Extract the [x, y] coordinate from the center of the cell holding the provided text.  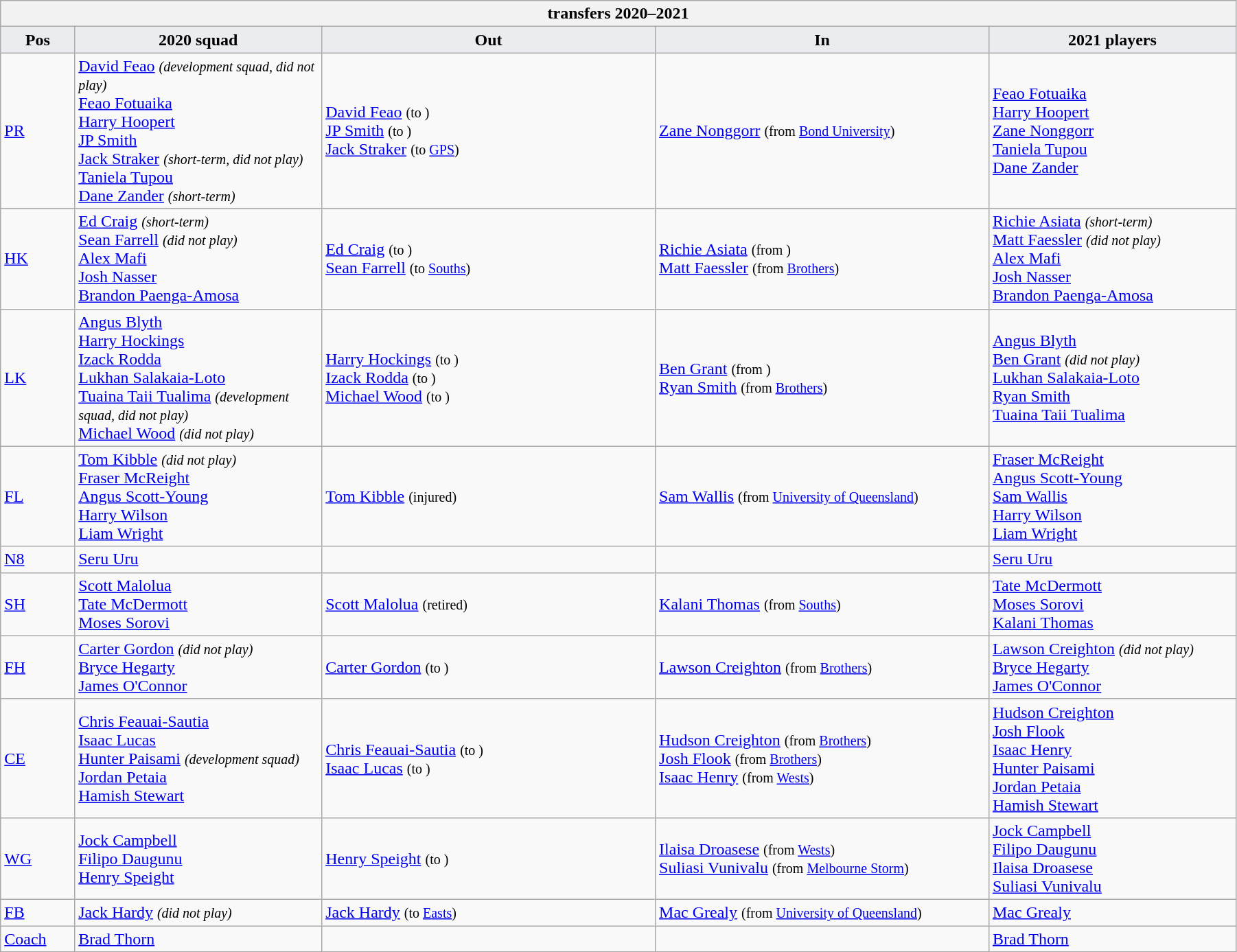
2021 players [1112, 40]
Jack Hardy (to Easts) [489, 912]
Jock Campbell Filipo Daugunu Ilaisa Droasese Suliasi Vunivalu [1112, 858]
Pos [38, 40]
CE [38, 758]
Henry Speight (to ) [489, 858]
Hudson Creighton Josh Flook Isaac Henry Hunter Paisami Jordan Petaia Hamish Stewart [1112, 758]
Kalani Thomas (from Souths) [822, 604]
HK [38, 259]
Ilaisa Droasese (from Wests) Suliasi Vunivalu (from Melbourne Storm) [822, 858]
Scott Malolua Tate McDermott Moses Sorovi [198, 604]
Carter Gordon (did not play) Bryce Hegarty James O'Connor [198, 667]
LK [38, 378]
In [822, 40]
Lawson Creighton (from Brothers) [822, 667]
PR [38, 130]
Carter Gordon (to ) [489, 667]
Harry Hockings (to ) Izack Rodda (to ) Michael Wood (to ) [489, 378]
transfers 2020–2021 [618, 14]
Ed Craig (short-term) Sean Farrell (did not play) Alex Mafi Josh Nasser Brandon Paenga-Amosa [198, 259]
Tom Kibble (did not play) Fraser McReight Angus Scott-Young Harry Wilson Liam Wright [198, 496]
Angus Blyth Harry Hockings Izack Rodda Lukhan Salakaia-Loto Tuaina Taii Tualima (development squad, did not play) Michael Wood (did not play) [198, 378]
Out [489, 40]
Jock Campbell Filipo Daugunu Henry Speight [198, 858]
FH [38, 667]
Angus Blyth Ben Grant (did not play) Lukhan Salakaia-Loto Ryan Smith Tuaina Taii Tualima [1112, 378]
Feao Fotuaika Harry Hoopert Zane Nonggorr Taniela Tupou Dane Zander [1112, 130]
Scott Malolua (retired) [489, 604]
David Feao (to ) JP Smith (to ) Jack Straker (to GPS) [489, 130]
Ben Grant (from ) Ryan Smith (from Brothers) [822, 378]
Coach [38, 938]
Jack Hardy (did not play) [198, 912]
Hudson Creighton (from Brothers) Josh Flook (from Brothers) Isaac Henry (from Wests) [822, 758]
Lawson Creighton (did not play) Bryce Hegarty James O'Connor [1112, 667]
Chris Feauai-Sautia Isaac Lucas Hunter Paisami (development squad) Jordan Petaia Hamish Stewart [198, 758]
Richie Asiata (short-term) Matt Faessler (did not play) Alex Mafi Josh Nasser Brandon Paenga-Amosa [1112, 259]
FB [38, 912]
SH [38, 604]
Mac Grealy (from University of Queensland) [822, 912]
Ed Craig (to ) Sean Farrell (to Souths) [489, 259]
Zane Nonggorr (from Bond University) [822, 130]
WG [38, 858]
Tate McDermott Moses Sorovi Kalani Thomas [1112, 604]
Fraser McReight Angus Scott-Young Sam Wallis Harry Wilson Liam Wright [1112, 496]
Tom Kibble (injured) [489, 496]
2020 squad [198, 40]
Richie Asiata (from ) Matt Faessler (from Brothers) [822, 259]
N8 [38, 559]
Sam Wallis (from University of Queensland) [822, 496]
FL [38, 496]
Chris Feauai-Sautia (to ) Isaac Lucas (to ) [489, 758]
Mac Grealy [1112, 912]
